Provide the [X, Y] coordinate of the cell's center where the given text is located.  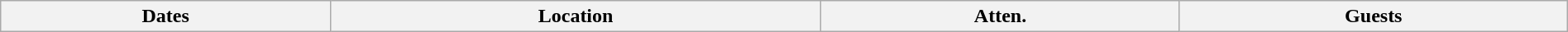
Location [576, 16]
Atten. [1001, 16]
Guests [1373, 16]
Dates [165, 16]
